Pinpoint the cell where the given text exists, returning its [x, y] midpoint coordinate. 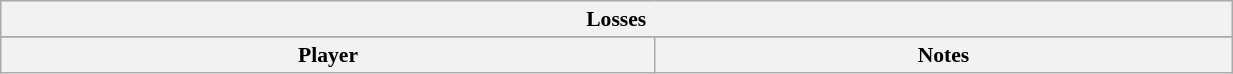
Player [328, 55]
Losses [616, 19]
Notes [943, 55]
